From the cell containing the given text, extract its center point as [x, y] coordinate. 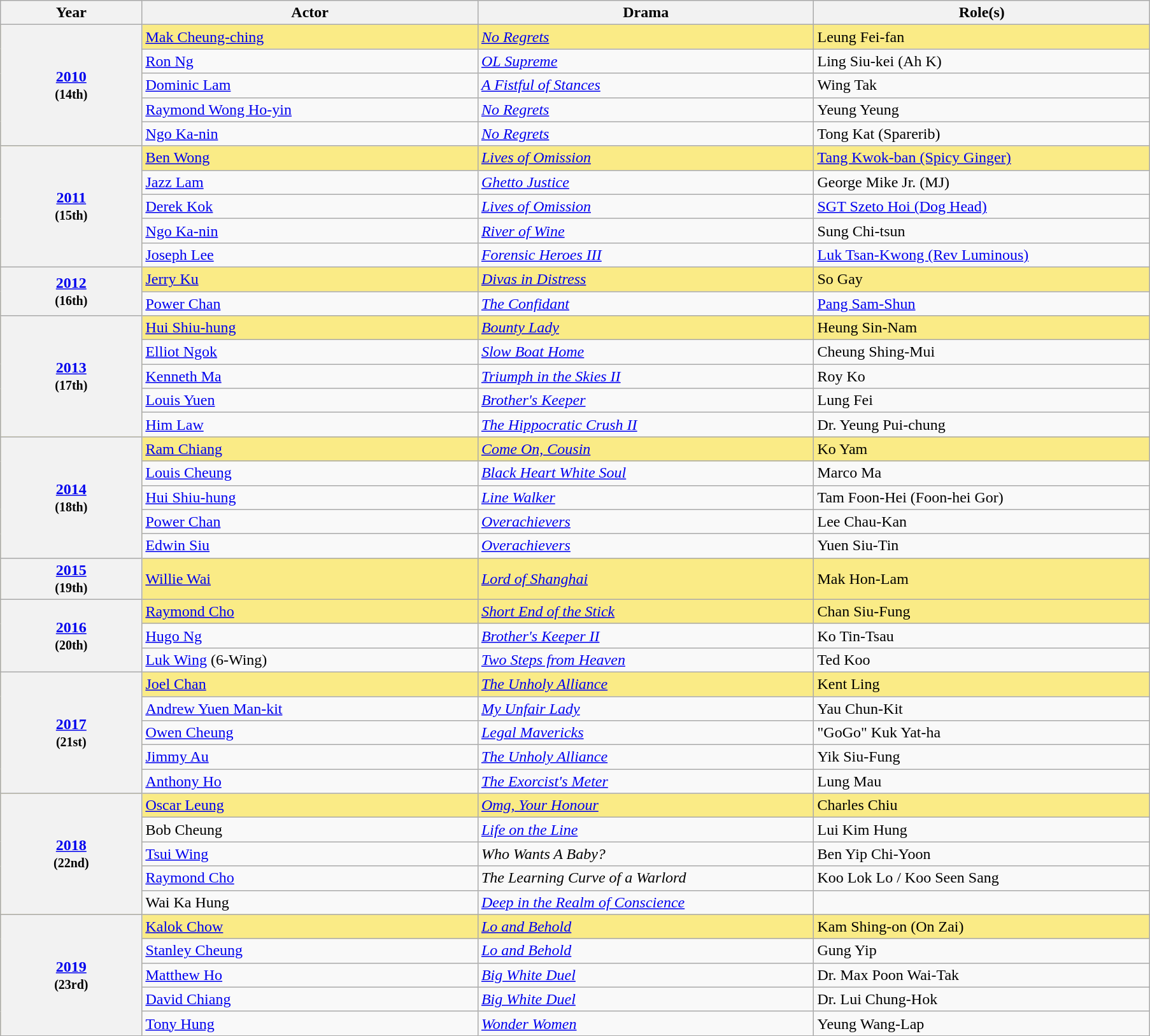
Cheung Shing-Mui [982, 352]
Roy Ko [982, 376]
Marco Ma [982, 473]
Yau Chun-Kit [982, 709]
Him Law [310, 425]
Two Steps from Heaven [646, 660]
Ko Tin-Tsau [982, 635]
Tong Kat (Sparerib) [982, 134]
Derek Kok [310, 206]
Lung Mau [982, 781]
Yuen Siu-Tin [982, 546]
Ko Yam [982, 449]
Ben Yip Chi-Yoon [982, 854]
Dr. Yeung Pui-chung [982, 425]
Role(s) [982, 13]
Lee Chau-Kan [982, 522]
Anthony Ho [310, 781]
Mak Cheung-ching [310, 37]
Sung Chi-tsun [982, 231]
Who Wants A Baby? [646, 854]
Chan Siu-Fung [982, 611]
Edwin Siu [310, 546]
Dr. Max Poon Wai-Tak [982, 975]
Jimmy Au [310, 757]
SGT Szeto Hoi (Dog Head) [982, 206]
2019(23rd) [71, 975]
Pang Sam-Shun [982, 304]
Hugo Ng [310, 635]
Koo Lok Lo / Koo Seen Sang [982, 878]
So Gay [982, 279]
Ben Wong [310, 158]
Brother's Keeper II [646, 635]
Deep in the Realm of Conscience [646, 902]
Leung Fei-fan [982, 37]
The Hippocratic Crush II [646, 425]
Dominic Lam [310, 85]
Yik Siu-Fung [982, 757]
The Learning Curve of a Warlord [646, 878]
My Unfair Lady [646, 709]
Jerry Ku [310, 279]
Raymond Wong Ho-yin [310, 110]
2015(19th) [71, 578]
Ted Koo [982, 660]
Tang Kwok-ban (Spicy Ginger) [982, 158]
Lord of Shanghai [646, 578]
2011(15th) [71, 206]
David Chiang [310, 999]
2013(17th) [71, 376]
Kenneth Ma [310, 376]
Black Heart White Soul [646, 473]
Bounty Lady [646, 328]
Yeung Yeung [982, 110]
Willie Wai [310, 578]
Mak Hon-Lam [982, 578]
Ron Ng [310, 61]
Andrew Yuen Man-kit [310, 709]
Louis Yuen [310, 401]
Gung Yip [982, 951]
Tsui Wing [310, 854]
Short End of the Stick [646, 611]
Oscar Leung [310, 805]
Heung Sin-Nam [982, 328]
2014(18th) [71, 497]
Stanley Cheung [310, 951]
Triumph in the Skies II [646, 376]
Kalok Chow [310, 926]
Come On, Cousin [646, 449]
The Confidant [646, 304]
Owen Cheung [310, 733]
Joel Chan [310, 684]
2016(20th) [71, 635]
Year [71, 13]
Ghetto Justice [646, 182]
Dr. Lui Chung-Hok [982, 999]
"GoGo" Kuk Yat-ha [982, 733]
Brother's Keeper [646, 401]
2017(21st) [71, 732]
Line Walker [646, 497]
The Exorcist's Meter [646, 781]
Charles Chiu [982, 805]
Kent Ling [982, 684]
2012(16th) [71, 291]
Louis Cheung [310, 473]
Legal Mavericks [646, 733]
Tony Hung [310, 1023]
Drama [646, 13]
2018(22nd) [71, 854]
Lung Fei [982, 401]
Lui Kim Hung [982, 830]
Ling Siu-kei (Ah K) [982, 61]
Kam Shing-on (On Zai) [982, 926]
Elliot Ngok [310, 352]
2010(14th) [71, 85]
Life on the Line [646, 830]
George Mike Jr. (MJ) [982, 182]
A Fistful of Stances [646, 85]
Wai Ka Hung [310, 902]
Jazz Lam [310, 182]
Actor [310, 13]
Ram Chiang [310, 449]
Joseph Lee [310, 255]
OL Supreme [646, 61]
Luk Wing (6-Wing) [310, 660]
Matthew Ho [310, 975]
Yeung Wang-Lap [982, 1023]
Wing Tak [982, 85]
Slow Boat Home [646, 352]
Luk Tsan-Kwong (Rev Luminous) [982, 255]
Wonder Women [646, 1023]
Tam Foon-Hei (Foon-hei Gor) [982, 497]
River of Wine [646, 231]
Forensic Heroes III [646, 255]
Omg, Your Honour [646, 805]
Bob Cheung [310, 830]
Divas in Distress [646, 279]
